Search for the cell housing the specified text and yield its [X, Y] center coordinate. 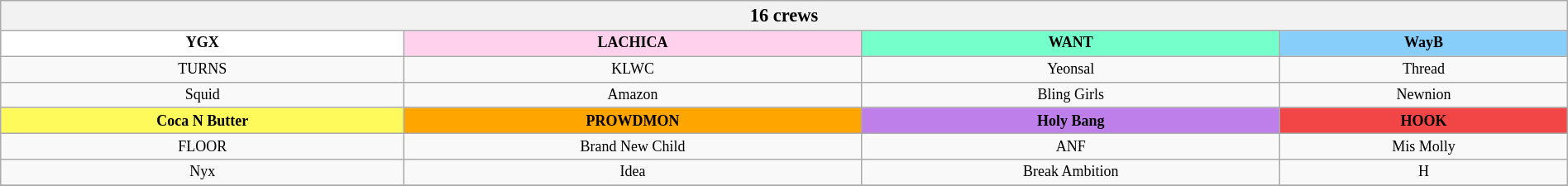
Idea [633, 172]
KLWC [633, 69]
WayB [1424, 43]
Holy Bang [1071, 121]
ANF [1071, 145]
H [1424, 172]
FLOOR [203, 145]
Thread [1424, 69]
Brand New Child [633, 145]
Newnion [1424, 94]
YGX [203, 43]
WANT [1071, 43]
Mis Molly [1424, 145]
Yeonsal [1071, 69]
HOOK [1424, 121]
TURNS [203, 69]
Amazon [633, 94]
LACHICA [633, 43]
16 crews [784, 16]
Bling Girls [1071, 94]
Coca N Butter [203, 121]
Squid [203, 94]
Nyx [203, 172]
PROWDMON [633, 121]
Break Ambition [1071, 172]
